Search for the cell housing the specified text and yield its (X, Y) center coordinate. 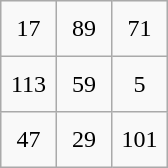
29 (84, 140)
5 (140, 84)
113 (29, 84)
47 (29, 140)
71 (140, 29)
17 (29, 29)
89 (84, 29)
59 (84, 84)
101 (140, 140)
